For the text-containing cell, return its midpoint in (X, Y) coordinate format. 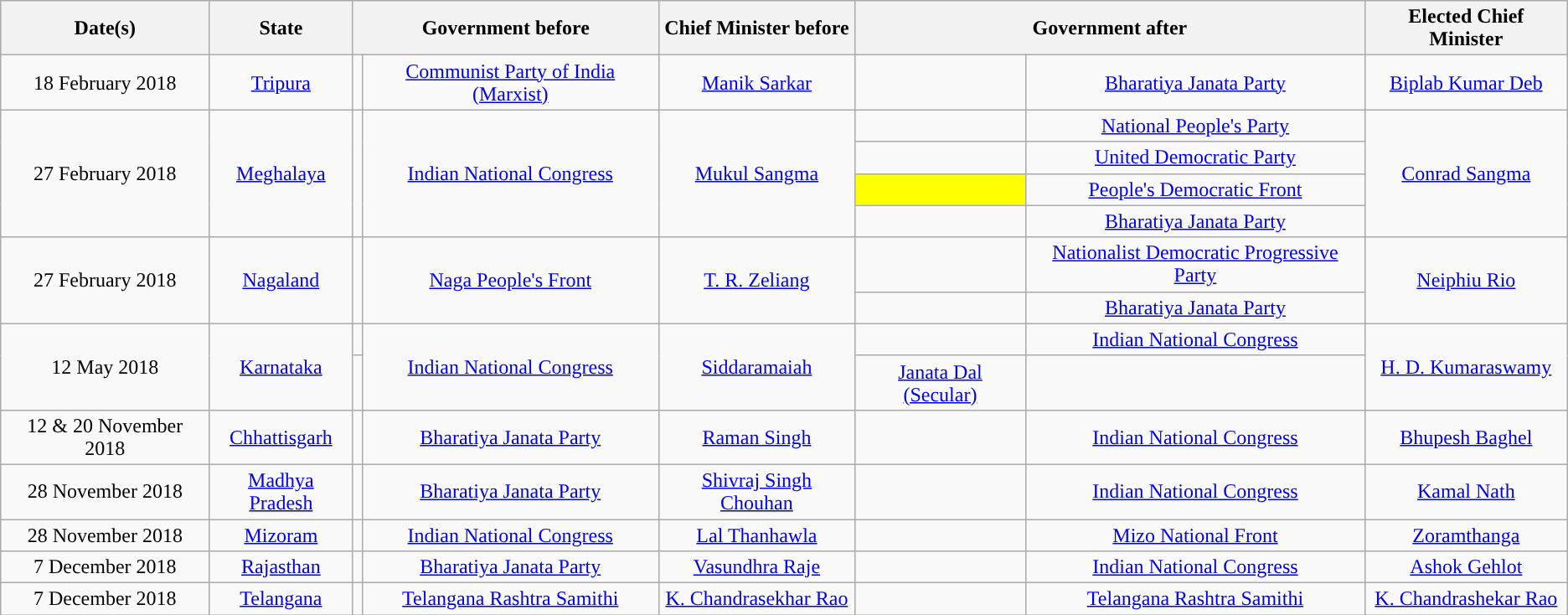
Government before (506, 28)
K. Chandrasekhar Rao (756, 599)
Mukul Sangma (756, 173)
18 February 2018 (106, 82)
Rajasthan (281, 567)
Kamal Nath (1466, 491)
T. R. Zeliang (756, 280)
H. D. Kumaraswamy (1466, 367)
Karnataka (281, 367)
Zoramthanga (1466, 535)
Ashok Gehlot (1466, 567)
Janata Dal (Secular) (940, 382)
Chhattisgarh (281, 437)
Chief Minister before (756, 28)
Shivraj Singh Chouhan (756, 491)
Meghalaya (281, 173)
Raman Singh (756, 437)
Elected Chief Minister (1466, 28)
Bhupesh Baghel (1466, 437)
National People's Party (1196, 126)
Mizoram (281, 535)
Date(s) (106, 28)
People's Democratic Front (1196, 189)
Lal Thanhawla (756, 535)
12 & 20 November 2018 (106, 437)
Vasundhra Raje (756, 567)
Neiphiu Rio (1466, 280)
Siddaramaiah (756, 367)
Communist Party of India (Marxist) (510, 82)
Manik Sarkar (756, 82)
Madhya Pradesh (281, 491)
State (281, 28)
Nationalist Democratic Progressive Party (1196, 265)
12 May 2018 (106, 367)
Telangana (281, 599)
Government after (1109, 28)
Naga People's Front (510, 280)
Mizo National Front (1196, 535)
K. Chandrashekar Rao (1466, 599)
Conrad Sangma (1466, 173)
Nagaland (281, 280)
Tripura (281, 82)
United Democratic Party (1196, 158)
Biplab Kumar Deb (1466, 82)
